Return the [X, Y] coordinate for the center point of the cell that contains the specified text.  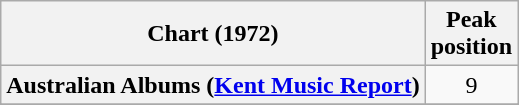
Peakposition [471, 34]
Australian Albums (Kent Music Report) [213, 85]
9 [471, 85]
Chart (1972) [213, 34]
